Provide the (x, y) coordinate of the cell's center where the given text is located.  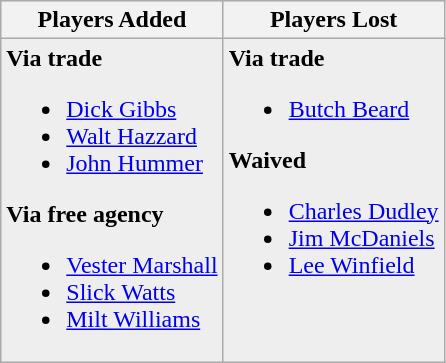
Via tradeDick GibbsWalt HazzardJohn HummerVia free agencyVester MarshallSlick WattsMilt Williams (112, 200)
Players Lost (334, 20)
Via tradeButch BeardWaivedCharles DudleyJim McDanielsLee Winfield (334, 200)
Players Added (112, 20)
